Pinpoint the cell where the given text exists, returning its (X, Y) midpoint coordinate. 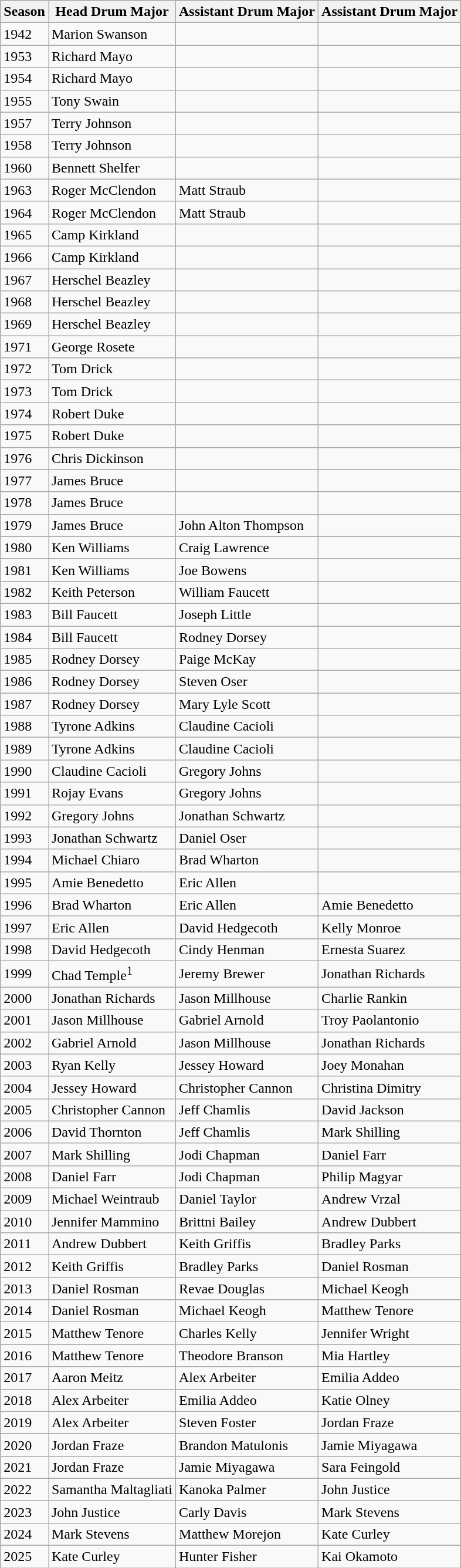
Brittni Bailey (248, 1222)
Michael Weintraub (111, 1199)
David Thornton (111, 1132)
1982 (25, 592)
Chad Temple1 (111, 974)
1984 (25, 637)
1958 (25, 146)
2009 (25, 1199)
2014 (25, 1311)
Joe Bowens (248, 570)
2013 (25, 1289)
1971 (25, 347)
Carly Davis (248, 1512)
1980 (25, 548)
1981 (25, 570)
Charles Kelly (248, 1333)
Philip Magyar (389, 1177)
1974 (25, 414)
2012 (25, 1266)
Paige McKay (248, 660)
Christina Dimitry (389, 1087)
Aaron Meitz (111, 1378)
David Jackson (389, 1110)
2004 (25, 1087)
2000 (25, 998)
1995 (25, 883)
Kai Okamoto (389, 1557)
Daniel Taylor (248, 1199)
Ryan Kelly (111, 1065)
Marion Swanson (111, 34)
1957 (25, 123)
1991 (25, 793)
1989 (25, 749)
Rojay Evans (111, 793)
1968 (25, 302)
John Alton Thompson (248, 525)
2015 (25, 1333)
Mary Lyle Scott (248, 704)
Keith Peterson (111, 592)
2025 (25, 1557)
1965 (25, 235)
2021 (25, 1467)
1983 (25, 614)
1976 (25, 458)
Andrew Vrzal (389, 1199)
Season (25, 12)
Craig Lawrence (248, 548)
2007 (25, 1154)
Chris Dickinson (111, 458)
Joey Monahan (389, 1065)
1978 (25, 503)
Samantha Maltagliati (111, 1489)
2003 (25, 1065)
Hunter Fisher (248, 1557)
1996 (25, 905)
1998 (25, 949)
Jennifer Wright (389, 1333)
2016 (25, 1356)
George Rosete (111, 347)
William Faucett (248, 592)
2019 (25, 1422)
Brandon Matulonis (248, 1445)
2023 (25, 1512)
2001 (25, 1020)
1975 (25, 436)
2005 (25, 1110)
1977 (25, 481)
Joseph Little (248, 614)
1990 (25, 771)
1963 (25, 190)
Steven Oser (248, 682)
2008 (25, 1177)
2018 (25, 1400)
1954 (25, 79)
Steven Foster (248, 1422)
1966 (25, 257)
1994 (25, 860)
1985 (25, 660)
Head Drum Major (111, 12)
Sara Feingold (389, 1467)
Ernesta Suarez (389, 949)
2002 (25, 1043)
Troy Paolantonio (389, 1020)
1969 (25, 325)
1999 (25, 974)
Jennifer Mammino (111, 1222)
1955 (25, 101)
Bennett Shelfer (111, 168)
Daniel Oser (248, 838)
Tony Swain (111, 101)
Kelly Monroe (389, 927)
1960 (25, 168)
1972 (25, 369)
1988 (25, 726)
Jeremy Brewer (248, 974)
2011 (25, 1244)
Charlie Rankin (389, 998)
1964 (25, 212)
1973 (25, 391)
1967 (25, 280)
Michael Chiaro (111, 860)
2020 (25, 1445)
2006 (25, 1132)
Cindy Henman (248, 949)
2010 (25, 1222)
1942 (25, 34)
1992 (25, 816)
Matthew Morejon (248, 1534)
2017 (25, 1378)
Theodore Branson (248, 1356)
2022 (25, 1489)
1986 (25, 682)
2024 (25, 1534)
Revae Douglas (248, 1289)
Mia Hartley (389, 1356)
1979 (25, 525)
1993 (25, 838)
Katie Olney (389, 1400)
1997 (25, 927)
Kanoka Palmer (248, 1489)
1987 (25, 704)
1953 (25, 56)
